From the cell containing the given text, extract its center point as (x, y) coordinate. 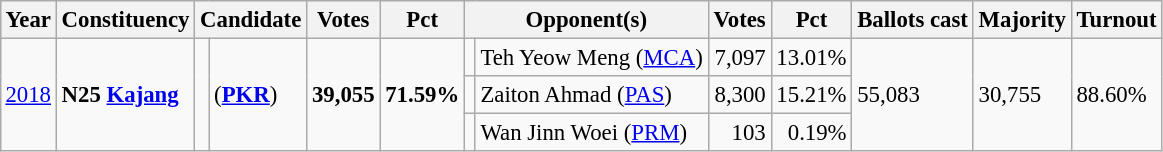
7,097 (740, 57)
88.60% (1116, 94)
Teh Yeow Meng (MCA) (592, 57)
55,083 (912, 94)
103 (740, 133)
Wan Jinn Woei (PRM) (592, 133)
N25 Kajang (125, 94)
Ballots cast (912, 20)
71.59% (422, 94)
15.21% (812, 95)
30,755 (1022, 94)
Zaiton Ahmad (PAS) (592, 95)
Opponent(s) (586, 20)
39,055 (344, 94)
2018 (28, 94)
0.19% (812, 133)
Year (28, 20)
Candidate (251, 20)
13.01% (812, 57)
Turnout (1116, 20)
8,300 (740, 95)
Constituency (125, 20)
(PKR) (258, 94)
Majority (1022, 20)
